Detect which cell encompasses the target text, then output its (X, Y) center coordinate. 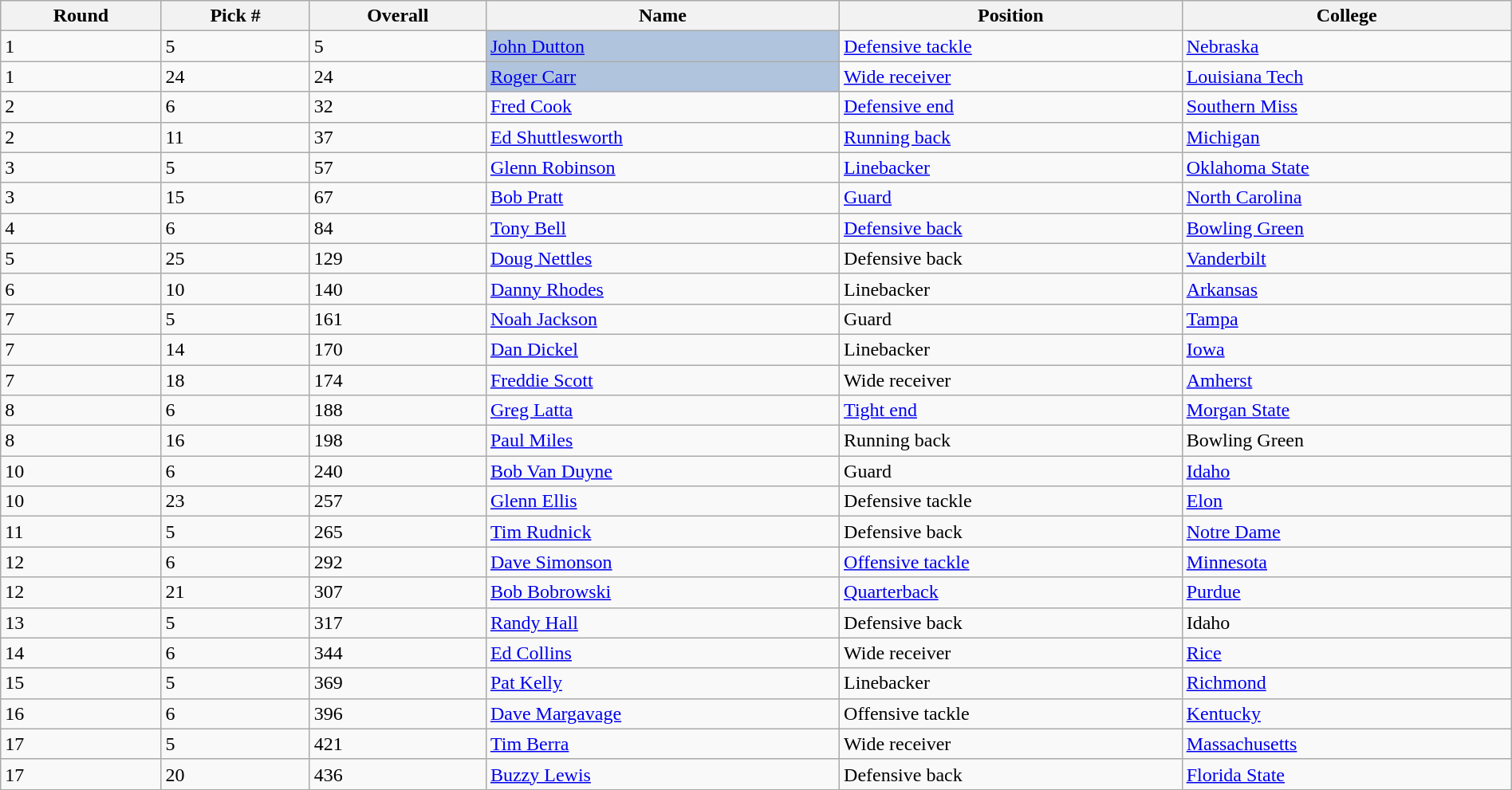
Tampa (1346, 319)
307 (397, 592)
Pat Kelly (662, 683)
Roger Carr (662, 77)
Greg Latta (662, 411)
161 (397, 319)
174 (397, 380)
Glenn Ellis (662, 501)
Danny Rhodes (662, 289)
Bob Bobrowski (662, 592)
129 (397, 258)
140 (397, 289)
21 (235, 592)
College (1346, 16)
57 (397, 167)
Michigan (1346, 137)
198 (397, 441)
Doug Nettles (662, 258)
Position (1011, 16)
Tight end (1011, 411)
Tim Rudnick (662, 532)
Randy Hall (662, 623)
Oklahoma State (1346, 167)
Richmond (1346, 683)
Florida State (1346, 774)
Morgan State (1346, 411)
Noah Jackson (662, 319)
Dan Dickel (662, 349)
32 (397, 107)
Nebraska (1346, 46)
Kentucky (1346, 713)
18 (235, 380)
25 (235, 258)
Overall (397, 16)
Tim Berra (662, 744)
421 (397, 744)
Fred Cook (662, 107)
13 (81, 623)
Dave Simonson (662, 562)
Buzzy Lewis (662, 774)
Southern Miss (1346, 107)
Ed Collins (662, 653)
Elon (1346, 501)
Massachusetts (1346, 744)
84 (397, 228)
Freddie Scott (662, 380)
North Carolina (1346, 198)
344 (397, 653)
Amherst (1346, 380)
Bob Van Duyne (662, 471)
23 (235, 501)
Notre Dame (1346, 532)
Quarterback (1011, 592)
20 (235, 774)
170 (397, 349)
292 (397, 562)
436 (397, 774)
37 (397, 137)
4 (81, 228)
John Dutton (662, 46)
265 (397, 532)
Pick # (235, 16)
Defensive end (1011, 107)
Dave Margavage (662, 713)
Iowa (1346, 349)
Glenn Robinson (662, 167)
257 (397, 501)
Louisiana Tech (1346, 77)
Purdue (1346, 592)
Minnesota (1346, 562)
240 (397, 471)
Rice (1346, 653)
Tony Bell (662, 228)
Round (81, 16)
188 (397, 411)
Ed Shuttlesworth (662, 137)
317 (397, 623)
369 (397, 683)
Name (662, 16)
396 (397, 713)
Arkansas (1346, 289)
Bob Pratt (662, 198)
67 (397, 198)
Paul Miles (662, 441)
Vanderbilt (1346, 258)
